Return (x, y) of the center of cell containing provided text 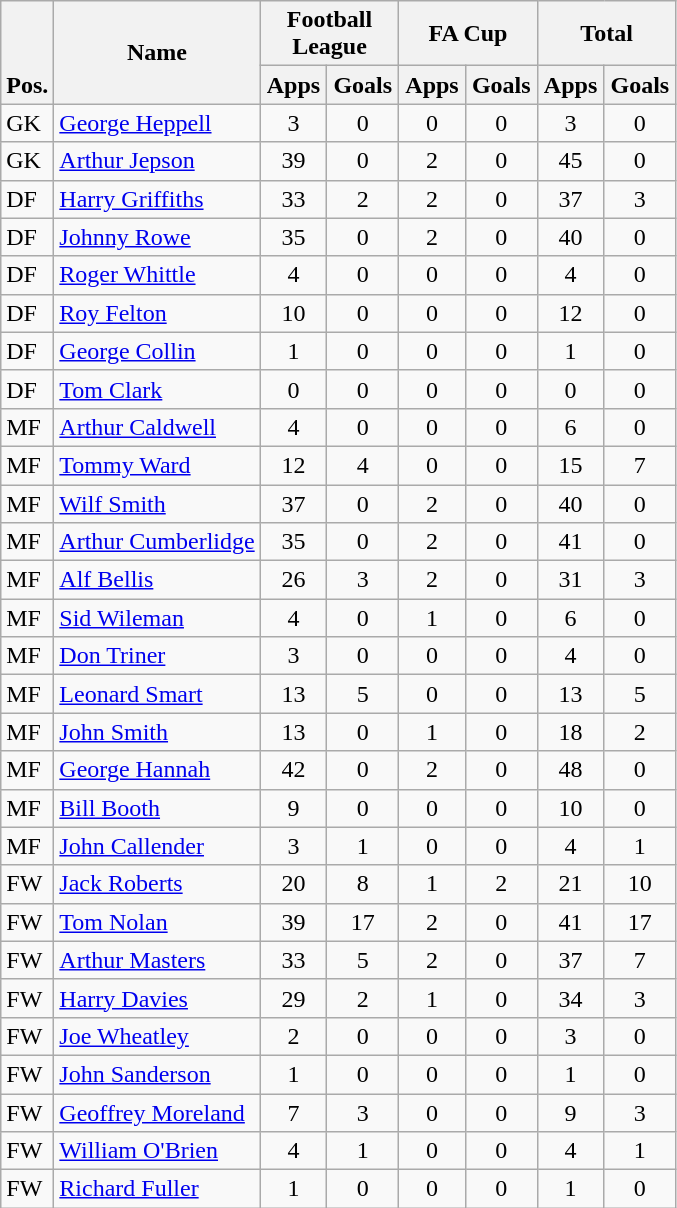
Arthur Caldwell (157, 427)
Harry Griffiths (157, 199)
Wilf Smith (157, 503)
Geoffrey Moreland (157, 1113)
FA Cup (468, 34)
Joe Wheatley (157, 1036)
Alf Bellis (157, 580)
Arthur Masters (157, 960)
31 (570, 580)
Tommy Ward (157, 465)
Name (157, 52)
William O'Brien (157, 1151)
Football League (330, 34)
John Smith (157, 732)
45 (570, 161)
John Sanderson (157, 1074)
42 (294, 770)
Jack Roberts (157, 884)
Harry Davies (157, 998)
George Heppell (157, 123)
34 (570, 998)
Tom Clark (157, 389)
Johnny Rowe (157, 237)
8 (363, 884)
Roger Whittle (157, 275)
Total (606, 34)
Leonard Smart (157, 694)
26 (294, 580)
29 (294, 998)
Tom Nolan (157, 922)
18 (570, 732)
Roy Felton (157, 313)
Bill Booth (157, 808)
21 (570, 884)
John Callender (157, 846)
20 (294, 884)
48 (570, 770)
Sid Wileman (157, 618)
Pos. (28, 52)
Arthur Jepson (157, 161)
Arthur Cumberlidge (157, 542)
Don Triner (157, 656)
George Collin (157, 351)
George Hannah (157, 770)
Richard Fuller (157, 1189)
15 (570, 465)
